From the cell containing the given text, extract its center point as [X, Y] coordinate. 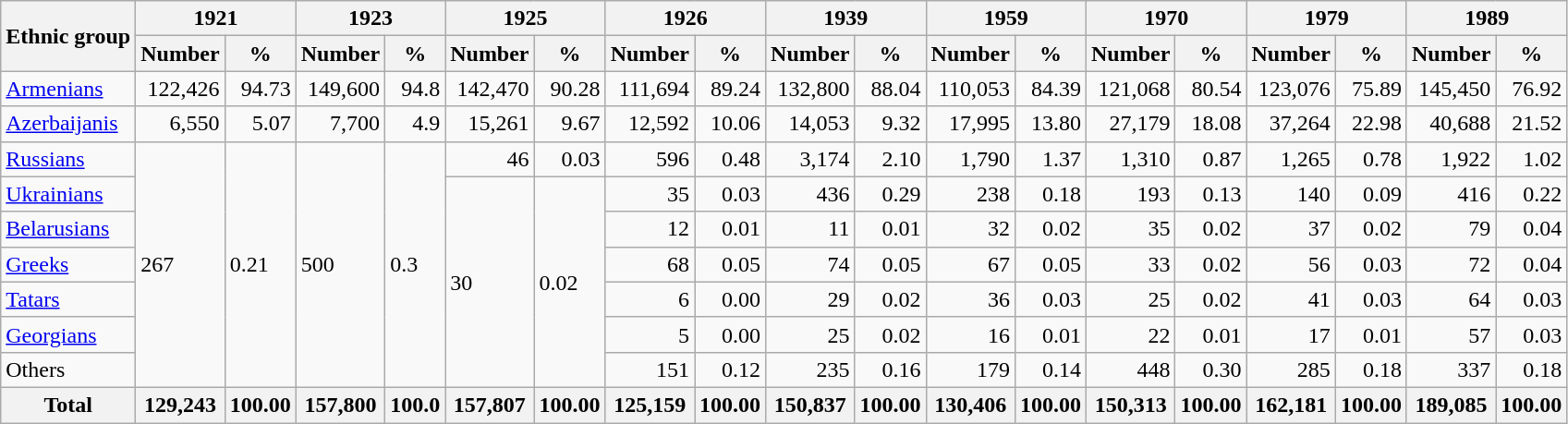
9.67 [569, 124]
90.28 [569, 89]
1.02 [1532, 159]
75.89 [1371, 89]
3,174 [810, 159]
Belarusians [68, 229]
0.21 [261, 264]
2.10 [891, 159]
1979 [1327, 18]
41 [1291, 299]
Greeks [68, 264]
4.9 [416, 124]
9.32 [891, 124]
88.04 [891, 89]
46 [490, 159]
1921 [216, 18]
130,406 [970, 405]
436 [810, 194]
132,800 [810, 89]
179 [970, 369]
32 [970, 229]
1923 [370, 18]
15,261 [490, 124]
36 [970, 299]
22 [1131, 334]
21.52 [1532, 124]
157,807 [490, 405]
57 [1451, 334]
72 [1451, 264]
0.78 [1371, 159]
193 [1131, 194]
64 [1451, 299]
1939 [846, 18]
1,310 [1131, 159]
17,995 [970, 124]
285 [1291, 369]
27,179 [1131, 124]
79 [1451, 229]
5.07 [261, 124]
84.39 [1050, 89]
Total [68, 405]
33 [1131, 264]
235 [810, 369]
0.29 [891, 194]
1970 [1166, 18]
40,688 [1451, 124]
Ethnic group [68, 36]
1959 [1005, 18]
267 [180, 264]
0.3 [416, 264]
0.14 [1050, 369]
13.80 [1050, 124]
0.16 [891, 369]
37,264 [1291, 124]
29 [810, 299]
448 [1131, 369]
111,694 [650, 89]
94.73 [261, 89]
11 [810, 229]
162,181 [1291, 405]
12,592 [650, 124]
74 [810, 264]
16 [970, 334]
1,265 [1291, 159]
17 [1291, 334]
151 [650, 369]
37 [1291, 229]
123,076 [1291, 89]
142,470 [490, 89]
416 [1451, 194]
1,790 [970, 159]
596 [650, 159]
129,243 [180, 405]
18.08 [1210, 124]
150,313 [1131, 405]
Tatars [68, 299]
56 [1291, 264]
1,922 [1451, 159]
67 [970, 264]
Others [68, 369]
0.13 [1210, 194]
14,053 [810, 124]
Azerbaijanis [68, 124]
10.06 [730, 124]
30 [490, 282]
121,068 [1131, 89]
145,450 [1451, 89]
Georgians [68, 334]
0.87 [1210, 159]
110,053 [970, 89]
1925 [525, 18]
Ukrainians [68, 194]
500 [340, 264]
150,837 [810, 405]
22.98 [1371, 124]
238 [970, 194]
7,700 [340, 124]
0.09 [1371, 194]
12 [650, 229]
1989 [1486, 18]
Armenians [68, 89]
1.37 [1050, 159]
6,550 [180, 124]
94.8 [416, 89]
1926 [686, 18]
100.0 [416, 405]
122,426 [180, 89]
140 [1291, 194]
6 [650, 299]
68 [650, 264]
0.30 [1210, 369]
157,800 [340, 405]
76.92 [1532, 89]
189,085 [1451, 405]
337 [1451, 369]
0.48 [730, 159]
0.12 [730, 369]
89.24 [730, 89]
149,600 [340, 89]
Russians [68, 159]
80.54 [1210, 89]
5 [650, 334]
125,159 [650, 405]
0.22 [1532, 194]
